Find where the given text appears and provide that cell's center as (X, Y) coordinate. 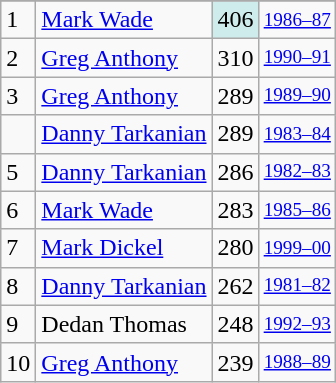
1 (18, 20)
10 (18, 362)
1989–90 (297, 96)
406 (236, 20)
3 (18, 96)
9 (18, 324)
1988–89 (297, 362)
1990–91 (297, 58)
280 (236, 248)
1982–83 (297, 172)
310 (236, 58)
248 (236, 324)
286 (236, 172)
8 (18, 286)
1986–87 (297, 20)
1985–86 (297, 210)
283 (236, 210)
1983–84 (297, 134)
2 (18, 58)
1999–00 (297, 248)
Dedan Thomas (124, 324)
239 (236, 362)
1981–82 (297, 286)
7 (18, 248)
Mark Dickel (124, 248)
6 (18, 210)
1992–93 (297, 324)
262 (236, 286)
5 (18, 172)
